Find where the given text appears and provide that cell's center as (x, y) coordinate. 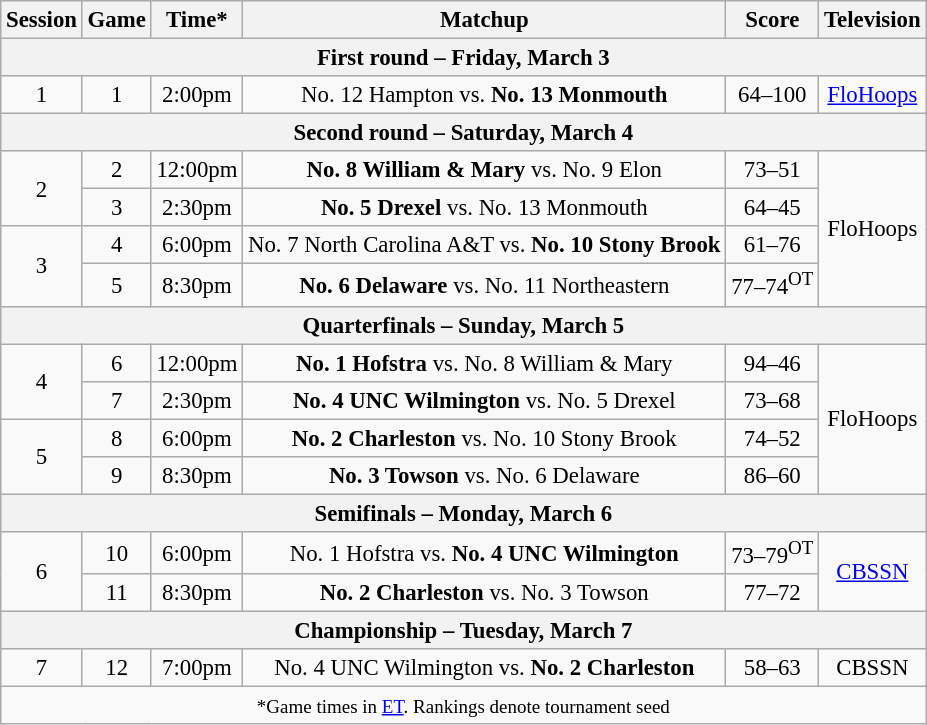
Matchup (484, 20)
No. 2 Charleston vs. No. 3 Towson (484, 593)
*Game times in ET. Rankings denote tournament seed (464, 706)
Second round – Saturday, March 4 (464, 133)
10 (116, 553)
73–68 (772, 400)
Session (42, 20)
No. 1 Hofstra vs. No. 4 UNC Wilmington (484, 553)
61–76 (772, 245)
No. 8 William & Mary vs. No. 9 Elon (484, 170)
94–46 (772, 363)
8 (116, 438)
77–74OT (772, 285)
No. 3 Towson vs. No. 6 Delaware (484, 476)
58–63 (772, 668)
No. 7 North Carolina A&T vs. No. 10 Stony Brook (484, 245)
Game (116, 20)
73–79OT (772, 553)
11 (116, 593)
No. 12 Hampton vs. No. 13 Monmouth (484, 95)
86–60 (772, 476)
First round – Friday, March 3 (464, 58)
Time* (197, 20)
Television (872, 20)
77–72 (772, 593)
No. 4 UNC Wilmington vs. No. 2 Charleston (484, 668)
74–52 (772, 438)
No. 5 Drexel vs. No. 13 Monmouth (484, 208)
73–51 (772, 170)
Championship – Tuesday, March 7 (464, 631)
No. 4 UNC Wilmington vs. No. 5 Drexel (484, 400)
No. 1 Hofstra vs. No. 8 William & Mary (484, 363)
9 (116, 476)
No. 2 Charleston vs. No. 10 Stony Brook (484, 438)
No. 6 Delaware vs. No. 11 Northeastern (484, 285)
2:00pm (197, 95)
Quarterfinals – Sunday, March 5 (464, 325)
Score (772, 20)
7:00pm (197, 668)
64–45 (772, 208)
64–100 (772, 95)
Semifinals – Monday, March 6 (464, 513)
12 (116, 668)
